Scan for the cell matching the given text and deliver its [X, Y] coordinate at center. 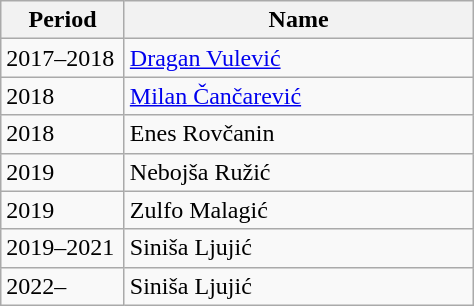
Nebojša Ružić [298, 172]
Period [63, 20]
Name [298, 20]
Milan Čančarević [298, 96]
2022– [63, 286]
2019–2021 [63, 248]
Enes Rovčanin [298, 134]
2017–2018 [63, 58]
Zulfo Malagić [298, 210]
Dragan Vulević [298, 58]
